Determine the [x, y] coordinate at the center of the cell enclosing the given text.  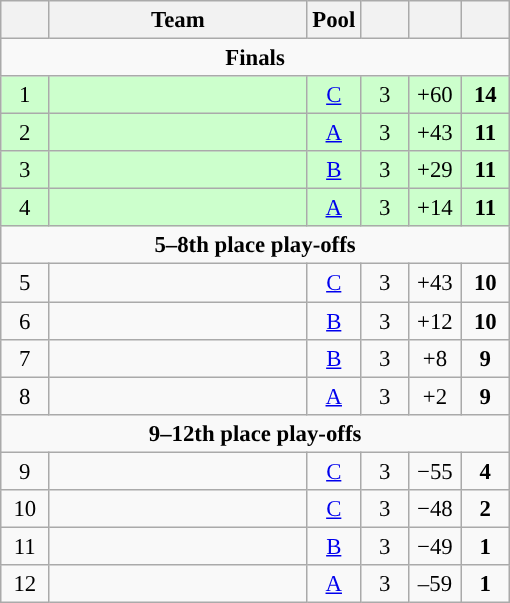
Team [178, 20]
5 [25, 283]
6 [25, 321]
9–12th place play-offs [256, 433]
+14 [436, 208]
14 [485, 95]
7 [25, 358]
+2 [436, 396]
+29 [436, 170]
+8 [436, 358]
Pool [334, 20]
–59 [436, 584]
12 [25, 584]
−55 [436, 471]
+60 [436, 95]
+12 [436, 321]
8 [25, 396]
−48 [436, 509]
Finals [256, 58]
−49 [436, 546]
5–8th place play-offs [256, 245]
